Provide the (X, Y) coordinate of the cell's center where the given text is located.  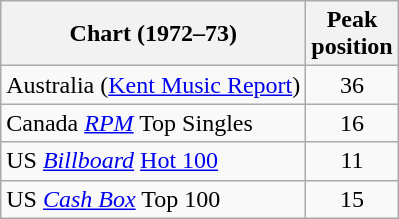
Australia (Kent Music Report) (154, 85)
Canada RPM Top Singles (154, 123)
US Cash Box Top 100 (154, 199)
36 (352, 85)
Chart (1972–73) (154, 34)
11 (352, 161)
Peakposition (352, 34)
US Billboard Hot 100 (154, 161)
16 (352, 123)
15 (352, 199)
